Find where the given text appears and provide that cell's center as [x, y] coordinate. 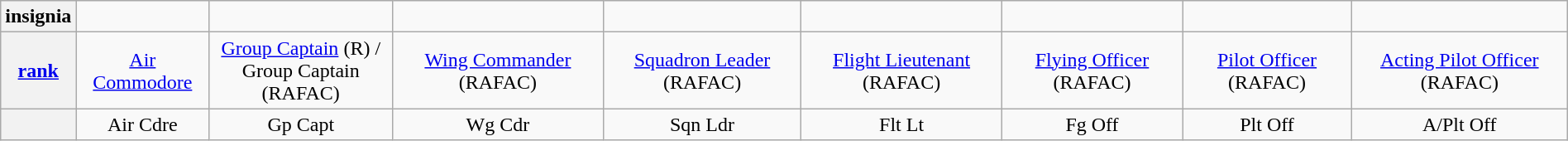
Wg Cdr [498, 124]
Pilot Officer (RAFAC) [1267, 70]
Fg Off [1092, 124]
Plt Off [1267, 124]
rank [38, 70]
Wing Commander (RAFAC) [498, 70]
Flight Lieutenant (RAFAC) [901, 70]
Air Cdre [142, 124]
Sqn Ldr [702, 124]
A/Plt Off [1459, 124]
Gp Capt [301, 124]
Flying Officer (RAFAC) [1092, 70]
Acting Pilot Officer (RAFAC) [1459, 70]
Flt Lt [901, 124]
Squadron Leader (RAFAC) [702, 70]
Air Commodore [142, 70]
insignia [38, 17]
Group Captain (R) /Group Captain (RAFAC) [301, 70]
